Identify which cell holds the provided text, then report its (X, Y) central coordinate. 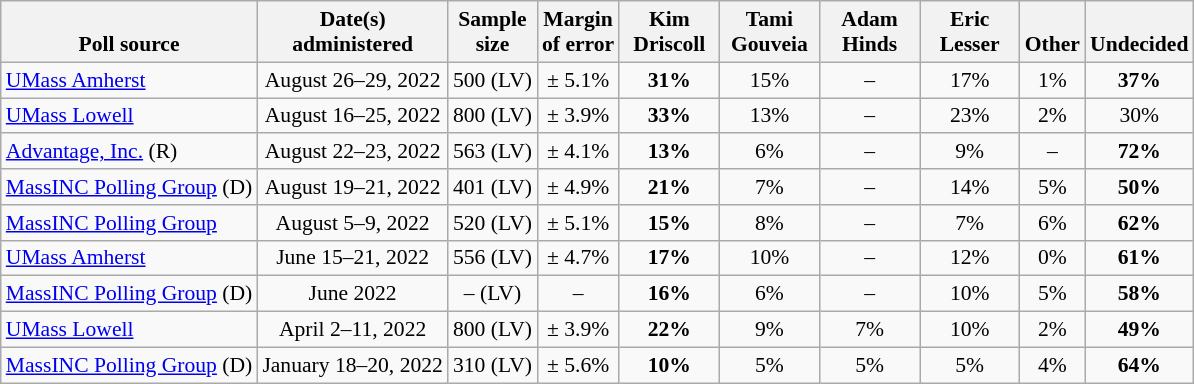
37% (1139, 80)
21% (669, 187)
14% (970, 187)
8% (769, 223)
33% (669, 116)
August 19–21, 2022 (352, 187)
62% (1139, 223)
58% (1139, 294)
Poll source (130, 32)
± 4.7% (578, 258)
12% (970, 258)
31% (669, 80)
Undecided (1139, 32)
Marginof error (578, 32)
556 (LV) (492, 258)
50% (1139, 187)
± 5.6% (578, 365)
January 18–20, 2022 (352, 365)
64% (1139, 365)
August 26–29, 2022 (352, 80)
310 (LV) (492, 365)
22% (669, 330)
MassINC Polling Group (130, 223)
± 4.9% (578, 187)
EricLesser (970, 32)
0% (1052, 258)
Other (1052, 32)
16% (669, 294)
563 (LV) (492, 152)
August 16–25, 2022 (352, 116)
Date(s)administered (352, 32)
72% (1139, 152)
4% (1052, 365)
1% (1052, 80)
June 2022 (352, 294)
KimDriscoll (669, 32)
June 15–21, 2022 (352, 258)
401 (LV) (492, 187)
23% (970, 116)
April 2–11, 2022 (352, 330)
± 4.1% (578, 152)
49% (1139, 330)
August 22–23, 2022 (352, 152)
TamiGouveia (769, 32)
August 5–9, 2022 (352, 223)
AdamHinds (869, 32)
– (LV) (492, 294)
520 (LV) (492, 223)
500 (LV) (492, 80)
Samplesize (492, 32)
61% (1139, 258)
30% (1139, 116)
Advantage, Inc. (R) (130, 152)
